Determine the [X, Y] coordinate at the center of the cell enclosing the given text.  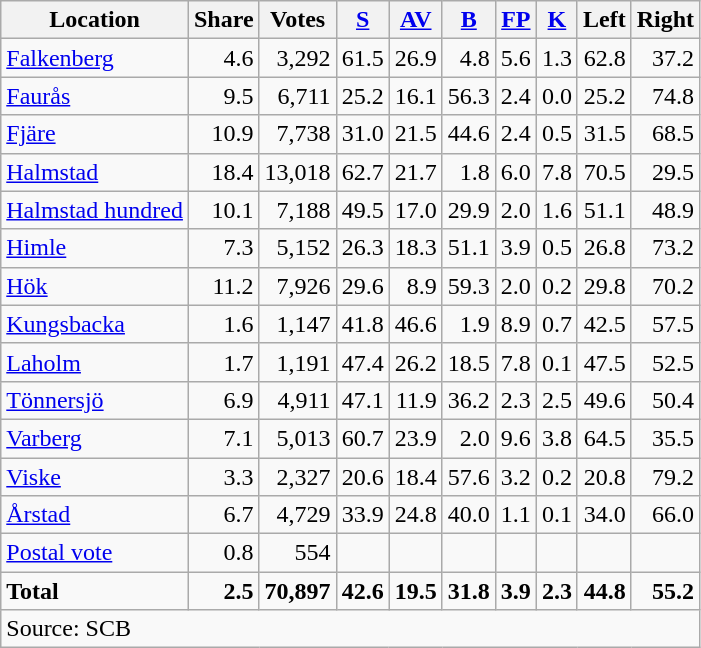
10.1 [224, 210]
31.0 [362, 134]
7,188 [298, 210]
49.5 [362, 210]
29.8 [604, 286]
Share [224, 20]
34.0 [604, 515]
Kungsbacka [95, 324]
4,729 [298, 515]
1,191 [298, 362]
5,013 [298, 438]
3.2 [516, 477]
0.7 [556, 324]
Viske [95, 477]
Votes [298, 20]
47.5 [604, 362]
70.5 [604, 172]
49.6 [604, 400]
48.9 [665, 210]
7,738 [298, 134]
26.8 [604, 248]
6.9 [224, 400]
26.9 [416, 58]
10.9 [224, 134]
1.8 [468, 172]
2,327 [298, 477]
26.3 [362, 248]
11.9 [416, 400]
21.7 [416, 172]
9.5 [224, 96]
60.7 [362, 438]
21.5 [416, 134]
Location [95, 20]
62.7 [362, 172]
23.9 [416, 438]
Halmstad hundred [95, 210]
19.5 [416, 591]
FP [516, 20]
5.6 [516, 58]
Varberg [95, 438]
Halmstad [95, 172]
73.2 [665, 248]
Hök [95, 286]
35.5 [665, 438]
18.5 [468, 362]
7,926 [298, 286]
4.6 [224, 58]
4.8 [468, 58]
70.2 [665, 286]
16.1 [416, 96]
1.9 [468, 324]
64.5 [604, 438]
Left [604, 20]
57.5 [665, 324]
44.8 [604, 591]
1.7 [224, 362]
11.2 [224, 286]
Himle [95, 248]
Faurås [95, 96]
46.6 [416, 324]
9.6 [516, 438]
36.2 [468, 400]
B [468, 20]
61.5 [362, 58]
29.9 [468, 210]
Right [665, 20]
20.6 [362, 477]
29.5 [665, 172]
7.1 [224, 438]
74.8 [665, 96]
70,897 [298, 591]
41.8 [362, 324]
31.5 [604, 134]
42.6 [362, 591]
6.7 [224, 515]
6.0 [516, 172]
1.1 [516, 515]
37.2 [665, 58]
Tönnersjö [95, 400]
44.6 [468, 134]
6,711 [298, 96]
59.3 [468, 286]
66.0 [665, 515]
17.0 [416, 210]
33.9 [362, 515]
1.3 [556, 58]
0.8 [224, 553]
AV [416, 20]
50.4 [665, 400]
Fjäre [95, 134]
Total [95, 591]
31.8 [468, 591]
18.3 [416, 248]
13,018 [298, 172]
68.5 [665, 134]
47.1 [362, 400]
24.8 [416, 515]
3.8 [556, 438]
20.8 [604, 477]
Postal vote [95, 553]
Laholm [95, 362]
5,152 [298, 248]
S [362, 20]
3,292 [298, 58]
1,147 [298, 324]
42.5 [604, 324]
K [556, 20]
47.4 [362, 362]
29.6 [362, 286]
554 [298, 553]
56.3 [468, 96]
0.0 [556, 96]
52.5 [665, 362]
Source: SCB [350, 629]
26.2 [416, 362]
57.6 [468, 477]
55.2 [665, 591]
62.8 [604, 58]
Falkenberg [95, 58]
79.2 [665, 477]
40.0 [468, 515]
7.3 [224, 248]
4,911 [298, 400]
3.3 [224, 477]
Årstad [95, 515]
